Detect which cell encompasses the target text, then output its (x, y) center coordinate. 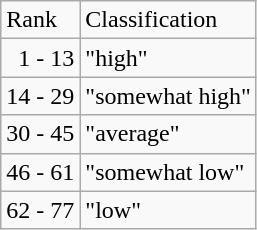
"high" (168, 58)
"average" (168, 134)
"low" (168, 210)
46 - 61 (40, 172)
"somewhat high" (168, 96)
14 - 29 (40, 96)
Rank (40, 20)
Classification (168, 20)
"somewhat low" (168, 172)
1 - 13 (40, 58)
30 - 45 (40, 134)
62 - 77 (40, 210)
